Find where the given text appears and provide that cell's center as (X, Y) coordinate. 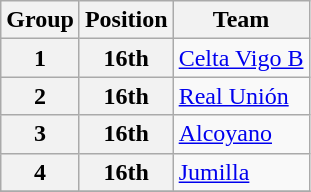
Team (241, 20)
Alcoyano (241, 134)
Position (126, 20)
Jumilla (241, 172)
2 (40, 96)
Celta Vigo B (241, 58)
Real Unión (241, 96)
4 (40, 172)
3 (40, 134)
Group (40, 20)
1 (40, 58)
